Search for the cell housing the specified text and yield its (X, Y) center coordinate. 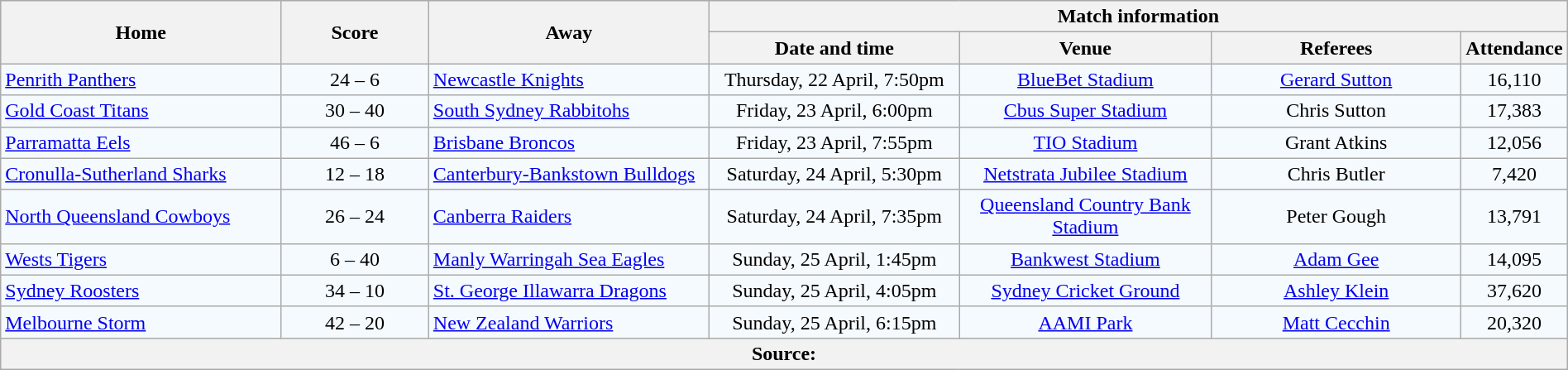
Melbourne Storm (141, 322)
Netstrata Jubilee Stadium (1085, 174)
Queensland Country Bank Stadium (1085, 217)
Canberra Raiders (569, 217)
Sydney Cricket Ground (1085, 291)
Attendance (1515, 48)
BlueBet Stadium (1085, 79)
12,056 (1515, 142)
Canterbury-Bankstown Bulldogs (569, 174)
Chris Butler (1336, 174)
6 – 40 (356, 259)
Matt Cecchin (1336, 322)
42 – 20 (356, 322)
North Queensland Cowboys (141, 217)
Newcastle Knights (569, 79)
Sunday, 25 April, 4:05pm (834, 291)
Gold Coast Titans (141, 111)
Referees (1336, 48)
South Sydney Rabbitohs (569, 111)
Ashley Klein (1336, 291)
Chris Sutton (1336, 111)
Friday, 23 April, 6:00pm (834, 111)
37,620 (1515, 291)
Parramatta Eels (141, 142)
Away (569, 32)
Saturday, 24 April, 7:35pm (834, 217)
30 – 40 (356, 111)
Saturday, 24 April, 5:30pm (834, 174)
Bankwest Stadium (1085, 259)
New Zealand Warriors (569, 322)
17,383 (1515, 111)
13,791 (1515, 217)
14,095 (1515, 259)
Venue (1085, 48)
Brisbane Broncos (569, 142)
Score (356, 32)
12 – 18 (356, 174)
Sunday, 25 April, 1:45pm (834, 259)
34 – 10 (356, 291)
24 – 6 (356, 79)
Cbus Super Stadium (1085, 111)
16,110 (1515, 79)
Wests Tigers (141, 259)
Penrith Panthers (141, 79)
7,420 (1515, 174)
Match information (1138, 17)
Grant Atkins (1336, 142)
Thursday, 22 April, 7:50pm (834, 79)
AAMI Park (1085, 322)
Sunday, 25 April, 6:15pm (834, 322)
St. George Illawarra Dragons (569, 291)
Gerard Sutton (1336, 79)
Source: (784, 353)
Friday, 23 April, 7:55pm (834, 142)
Home (141, 32)
46 – 6 (356, 142)
Peter Gough (1336, 217)
Date and time (834, 48)
Sydney Roosters (141, 291)
26 – 24 (356, 217)
Cronulla-Sutherland Sharks (141, 174)
TIO Stadium (1085, 142)
20,320 (1515, 322)
Manly Warringah Sea Eagles (569, 259)
Adam Gee (1336, 259)
